Pinpoint the cell where the given text exists, returning its (X, Y) midpoint coordinate. 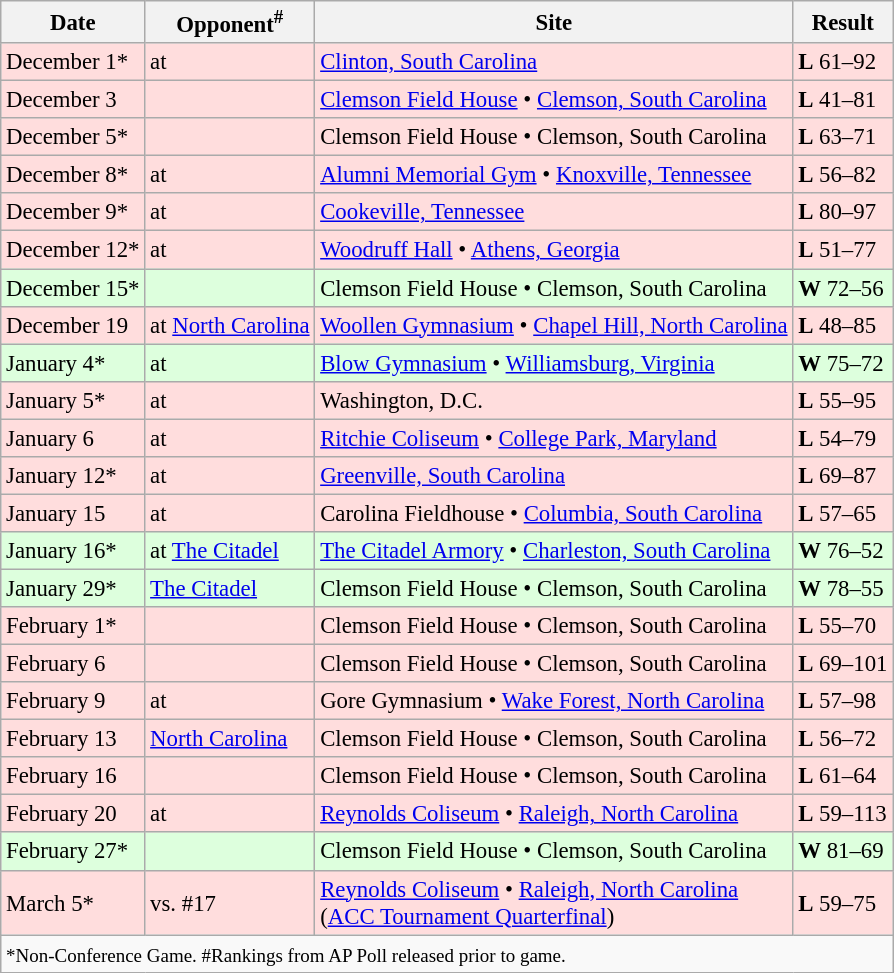
February 27* (73, 852)
L 56–72 (843, 739)
W 81–69 (843, 852)
December 1* (73, 62)
L 57–98 (843, 701)
Clinton, South Carolina (554, 62)
December 15* (73, 288)
vs. #17 (230, 902)
December 5* (73, 137)
W 78–55 (843, 588)
Woollen Gymnasium • Chapel Hill, North Carolina (554, 325)
Alumni Memorial Gym • Knoxville, Tennessee (554, 175)
L 61–92 (843, 62)
December 19 (73, 325)
Woodruff Hall • Athens, Georgia (554, 250)
Gore Gymnasium • Wake Forest, North Carolina (554, 701)
February 6 (73, 664)
Greenville, South Carolina (554, 476)
W 76–52 (843, 551)
L 80–97 (843, 213)
L 57–65 (843, 513)
at The Citadel (230, 551)
The Citadel Armory • Charleston, South Carolina (554, 551)
L 55–70 (843, 626)
February 1* (73, 626)
January 12* (73, 476)
January 29* (73, 588)
Cookeville, Tennessee (554, 213)
L 59–113 (843, 814)
Ritchie Coliseum • College Park, Maryland (554, 438)
L 48–85 (843, 325)
W 75–72 (843, 363)
L 51–77 (843, 250)
Reynolds Coliseum • Raleigh, North Carolina(ACC Tournament Quarterfinal) (554, 902)
L 59–75 (843, 902)
February 13 (73, 739)
January 16* (73, 551)
L 63–71 (843, 137)
at North Carolina (230, 325)
L 54–79 (843, 438)
The Citadel (230, 588)
Carolina Fieldhouse • Columbia, South Carolina (554, 513)
December 12* (73, 250)
L 56–82 (843, 175)
Result (843, 22)
February 20 (73, 814)
L 41–81 (843, 100)
January 4* (73, 363)
L 55–95 (843, 400)
January 15 (73, 513)
North Carolina (230, 739)
Washington, D.C. (554, 400)
January 5* (73, 400)
February 9 (73, 701)
L 61–64 (843, 776)
Site (554, 22)
*Non-Conference Game. #Rankings from AP Poll released prior to game. (447, 954)
January 6 (73, 438)
Reynolds Coliseum • Raleigh, North Carolina (554, 814)
December 9* (73, 213)
February 16 (73, 776)
Opponent# (230, 22)
L 69–101 (843, 664)
Blow Gymnasium • Williamsburg, Virginia (554, 363)
March 5* (73, 902)
Date (73, 22)
W 72–56 (843, 288)
December 3 (73, 100)
L 69–87 (843, 476)
December 8* (73, 175)
